Provide the (x, y) coordinate of the cell's center where the given text is located.  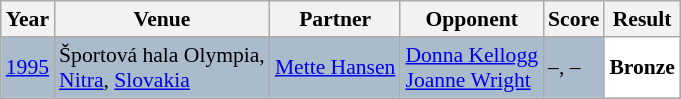
Donna Kellogg Joanne Wright (472, 68)
Mette Hansen (336, 68)
Bronze (642, 68)
1995 (28, 68)
Opponent (472, 19)
Year (28, 19)
Score (574, 19)
Partner (336, 19)
Venue (162, 19)
Result (642, 19)
Športová hala Olympia,Nitra, Slovakia (162, 68)
–, – (574, 68)
